Return [x, y] of the center of cell containing provided text 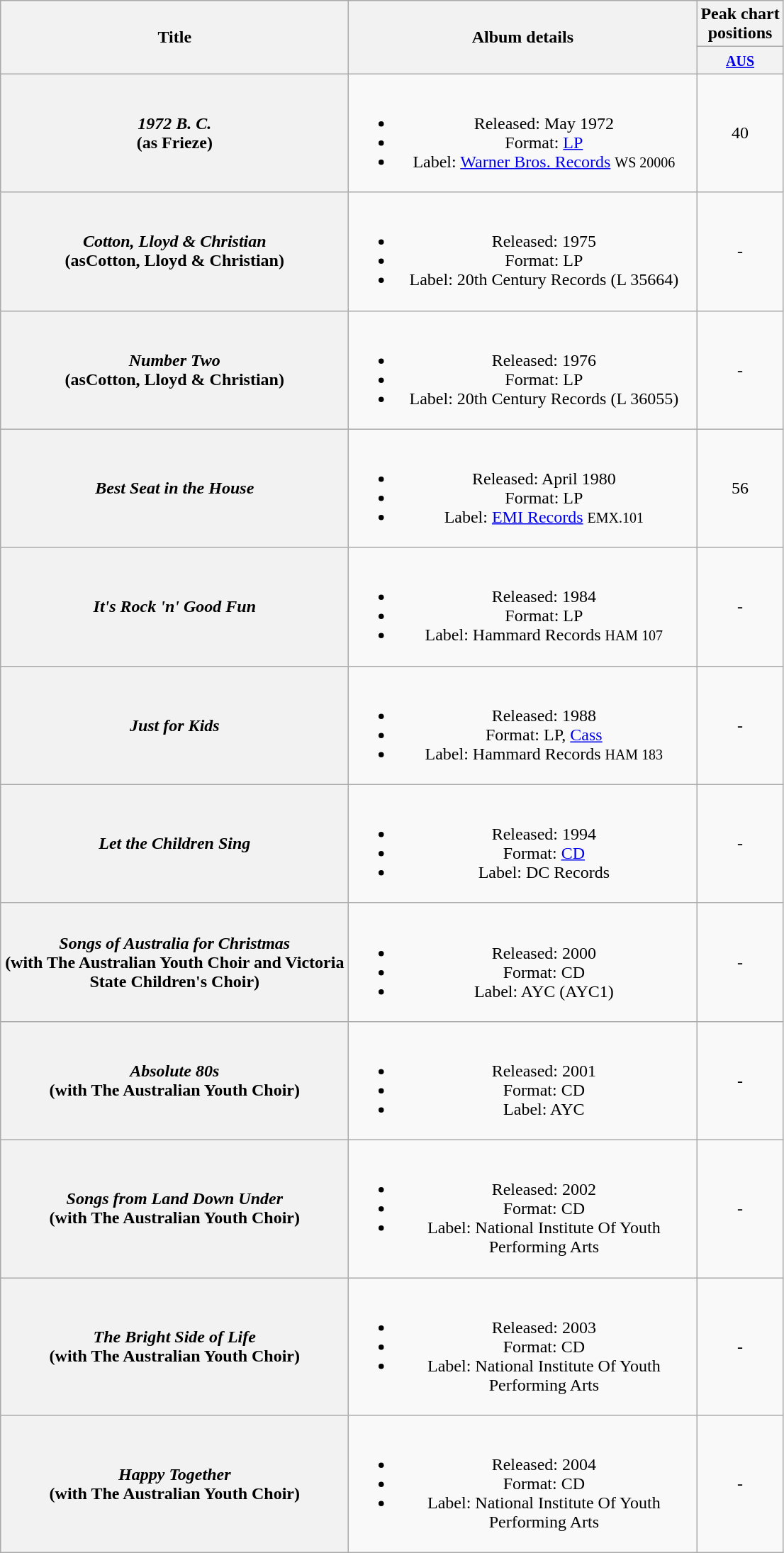
Album details [523, 37]
Number Two (asCotton, Lloyd & Christian) [174, 370]
56 [740, 488]
Released: 1984Format: LPLabel: Hammard Records HAM 107 [523, 607]
Released: April 1980Format: LPLabel: EMI Records EMX.101 [523, 488]
The Bright Side of Life (with The Australian Youth Choir) [174, 1347]
40 [740, 133]
Best Seat in the House [174, 488]
Released: 1976Format: LPLabel: 20th Century Records (L 36055) [523, 370]
Title [174, 37]
1972 B. C. (as Frieze) [174, 133]
AUS [740, 60]
Peak chartpositions [740, 24]
Released: May 1972Format: LPLabel: Warner Bros. Records WS 20006 [523, 133]
It's Rock 'n' Good Fun [174, 607]
Songs of Australia for Christmas (with The Australian Youth Choir and Victoria State Children's Choir) [174, 962]
Let the Children Sing [174, 844]
Released: 2003Format: CDLabel: National Institute Of Youth Performing Arts [523, 1347]
Just for Kids [174, 725]
Released: 2002Format: CDLabel: National Institute Of Youth Performing Arts [523, 1208]
Released: 2001Format: CDLabel: AYC [523, 1081]
Cotton, Lloyd & Christian (asCotton, Lloyd & Christian) [174, 251]
Released: 2004Format: CDLabel: National Institute Of Youth Performing Arts [523, 1484]
Released: 2000Format: CDLabel: AYC (AYC1) [523, 962]
Released: 1975Format: LPLabel: 20th Century Records (L 35664) [523, 251]
Happy Together (with The Australian Youth Choir) [174, 1484]
Released: 1988Format: LP, CassLabel: Hammard Records HAM 183 [523, 725]
Absolute 80s (with The Australian Youth Choir) [174, 1081]
Songs from Land Down Under (with The Australian Youth Choir) [174, 1208]
Released: 1994Format: CDLabel: DC Records [523, 844]
